Locate the cell with the specified text and output its [X, Y] center coordinate. 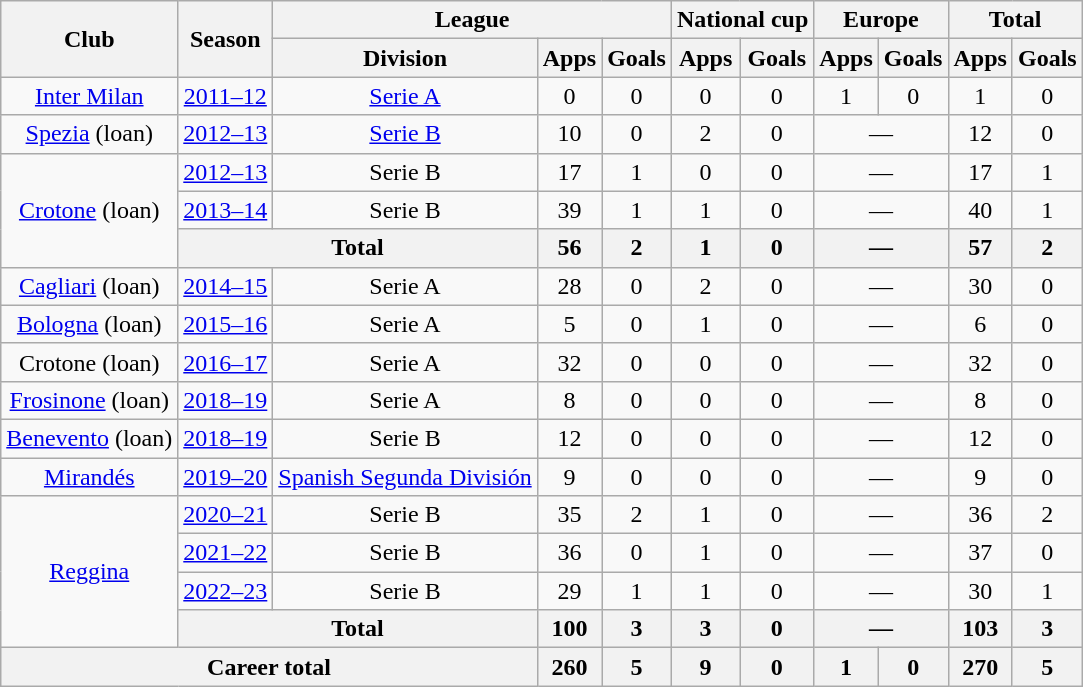
Spanish Segunda División [405, 477]
28 [569, 286]
56 [569, 248]
2021–22 [226, 553]
37 [980, 553]
Reggina [90, 572]
Season [226, 39]
Europe [881, 20]
260 [569, 667]
2011–12 [226, 96]
Career total [269, 667]
Mirandés [90, 477]
40 [980, 210]
2014–15 [226, 286]
2016–17 [226, 362]
Bologna (loan) [90, 324]
League [472, 20]
Frosinone (loan) [90, 400]
35 [569, 515]
2022–23 [226, 591]
39 [569, 210]
Cagliari (loan) [90, 286]
270 [980, 667]
2015–16 [226, 324]
Spezia (loan) [90, 134]
103 [980, 629]
57 [980, 248]
National cup [742, 20]
2020–21 [226, 515]
100 [569, 629]
Benevento (loan) [90, 438]
Inter Milan [90, 96]
29 [569, 591]
2019–20 [226, 477]
Club [90, 39]
2013–14 [226, 210]
6 [980, 324]
10 [569, 134]
Division [405, 58]
